Capture the cell that displays the provided text and extract its (x, y) central coordinate. 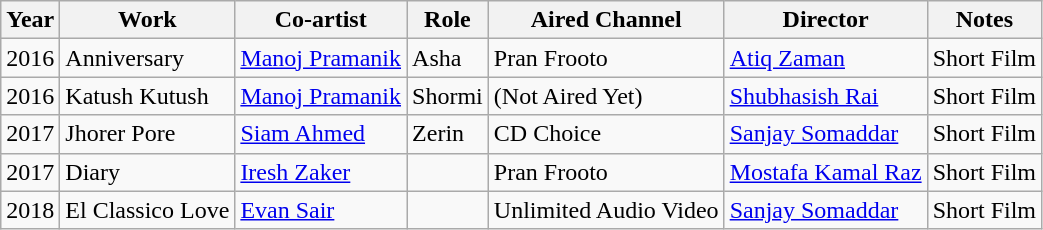
Aired Channel (606, 20)
Diary (148, 172)
Year (30, 20)
Shormi (448, 96)
CD Choice (606, 134)
Mostafa Kamal Raz (826, 172)
Anniversary (148, 58)
Co-artist (321, 20)
Work (148, 20)
Atiq Zaman (826, 58)
Director (826, 20)
El Classico Love (148, 210)
Shubhasish Rai (826, 96)
Asha (448, 58)
Siam Ahmed (321, 134)
Iresh Zaker (321, 172)
Zerin (448, 134)
Evan Sair (321, 210)
Role (448, 20)
Katush Kutush (148, 96)
(Not Aired Yet) (606, 96)
Jhorer Pore (148, 134)
Notes (984, 20)
Unlimited Audio Video (606, 210)
2018 (30, 210)
